Extract the (X, Y) coordinate from the center of the cell holding the provided text.  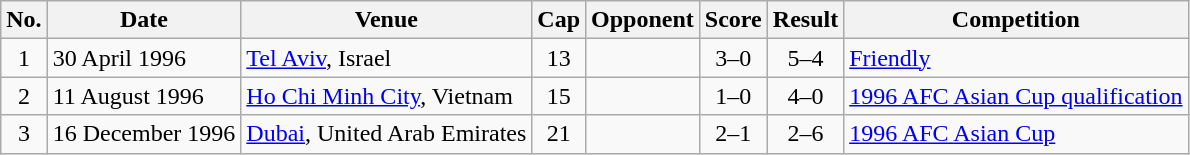
Tel Aviv, Israel (386, 58)
11 August 1996 (144, 96)
30 April 1996 (144, 58)
21 (559, 134)
Venue (386, 20)
1996 AFC Asian Cup (1016, 134)
15 (559, 96)
1996 AFC Asian Cup qualification (1016, 96)
1 (24, 58)
13 (559, 58)
2 (24, 96)
5–4 (805, 58)
Dubai, United Arab Emirates (386, 134)
16 December 1996 (144, 134)
1–0 (733, 96)
3–0 (733, 58)
2–6 (805, 134)
Ho Chi Minh City, Vietnam (386, 96)
4–0 (805, 96)
Opponent (643, 20)
2–1 (733, 134)
Cap (559, 20)
Score (733, 20)
Result (805, 20)
Friendly (1016, 58)
Date (144, 20)
3 (24, 134)
Competition (1016, 20)
No. (24, 20)
